Return the (X, Y) coordinate for the center point of the cell that contains the specified text.  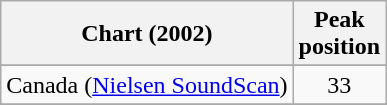
Canada (Nielsen SoundScan) (147, 85)
33 (339, 85)
Chart (2002) (147, 34)
Peakposition (339, 34)
